Return the (x, y) coordinate for the center point of the cell that contains the specified text.  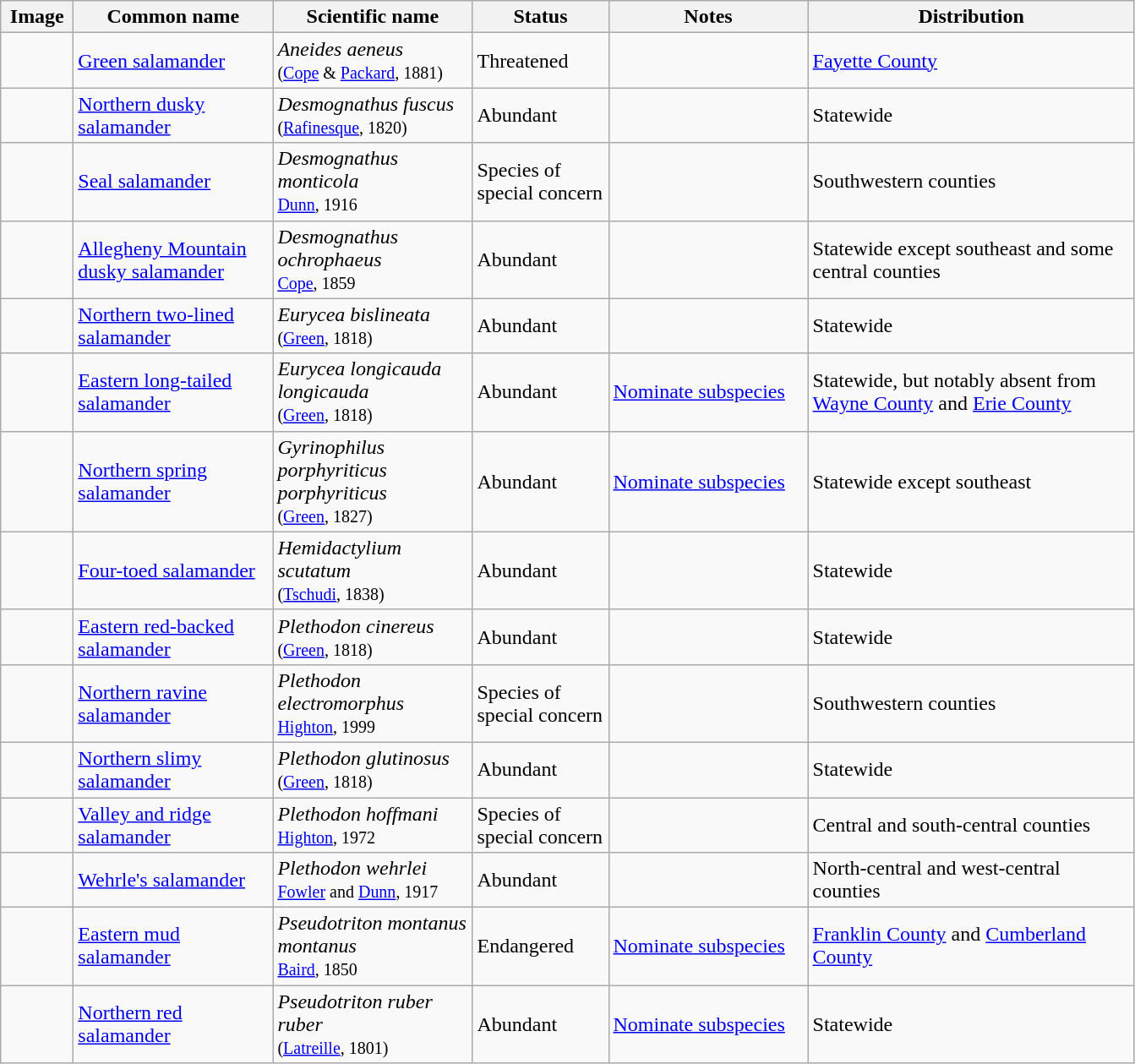
Desmognathus ochrophaeusCope, 1859 (373, 259)
Scientific name (373, 17)
Desmognathus fuscus(Rafinesque, 1820) (373, 115)
Statewide, but notably absent from Wayne County and Erie County (971, 392)
Eastern long-tailed salamander (173, 392)
Four-toed salamander (173, 570)
Valley and ridge salamander (173, 825)
Northern two-lined salamander (173, 326)
Gyrinophilus porphyriticus porphyriticus(Green, 1827) (373, 482)
Northern spring salamander (173, 482)
Statewide except southeast and some central counties (971, 259)
Status (541, 17)
Endangered (541, 947)
Northern slimy salamander (173, 769)
Aneides aeneus(Cope & Packard, 1881) (373, 61)
Hemidactylium scutatum(Tschudi, 1838) (373, 570)
Threatened (541, 61)
Plethodon hoffmaniHighton, 1972 (373, 825)
Northern ravine salamander (173, 703)
Notes (708, 17)
Allegheny Mountain dusky salamander (173, 259)
North-central and west-central counties (971, 881)
Eurycea bislineata(Green, 1818) (373, 326)
Northern dusky salamander (173, 115)
Franklin County and Cumberland County (971, 947)
Wehrle's salamander (173, 881)
Green salamander (173, 61)
Plethodon wehrleiFowler and Dunn, 1917 (373, 881)
Pseudotriton montanus montanusBaird, 1850 (373, 947)
Pseudotriton ruber ruber(Latreille, 1801) (373, 1024)
Plethodon cinereus(Green, 1818) (373, 637)
Common name (173, 17)
Eastern mud salamander (173, 947)
Eastern red-backed salamander (173, 637)
Distribution (971, 17)
Plethodon glutinosus(Green, 1818) (373, 769)
Desmognathus monticolaDunn, 1916 (373, 182)
Seal salamander (173, 182)
Fayette County (971, 61)
Statewide except southeast (971, 482)
Northern red salamander (173, 1024)
Image (37, 17)
Eurycea longicauda longicauda(Green, 1818) (373, 392)
Plethodon electromorphusHighton, 1999 (373, 703)
Central and south-central counties (971, 825)
